Determine the (x, y) coordinate at the center of the cell enclosing the given text.  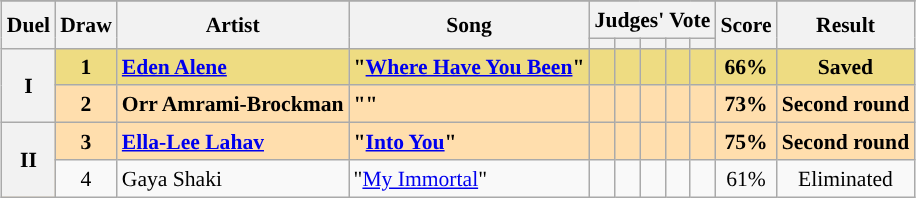
66% (746, 66)
Eliminated (846, 178)
Judges' Vote (653, 20)
Saved (846, 66)
Ella-Lee Lahav (233, 142)
Artist (233, 24)
Score (746, 24)
2 (86, 104)
3 (86, 142)
I (28, 85)
1 (86, 66)
"" (470, 104)
Draw (86, 24)
Song (470, 24)
"Where Have You Been" (470, 66)
4 (86, 178)
Gaya Shaki (233, 178)
Eden Alene (233, 66)
Result (846, 24)
"My Immortal" (470, 178)
61% (746, 178)
Orr Amrami-Brockman (233, 104)
II (28, 160)
75% (746, 142)
Duel (28, 24)
73% (746, 104)
"Into You" (470, 142)
